For the text-containing cell, return its midpoint in [x, y] coordinate format. 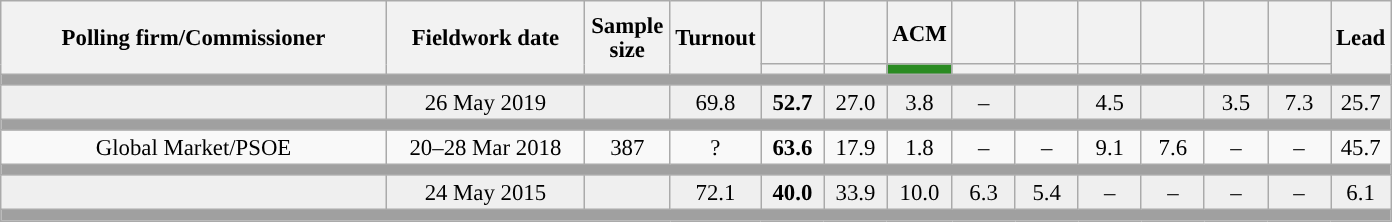
72.1 [716, 194]
7.3 [1300, 102]
40.0 [792, 194]
63.6 [792, 148]
Lead [1361, 38]
Fieldwork date [485, 38]
7.6 [1172, 148]
5.4 [1046, 194]
3.8 [920, 102]
26 May 2019 [485, 102]
387 [627, 148]
ACM [920, 32]
25.7 [1361, 102]
9.1 [1110, 148]
1.8 [920, 148]
10.0 [920, 194]
27.0 [856, 102]
6.3 [984, 194]
33.9 [856, 194]
24 May 2015 [485, 194]
45.7 [1361, 148]
6.1 [1361, 194]
4.5 [1110, 102]
Global Market/PSOE [194, 148]
Polling firm/Commissioner [194, 38]
20–28 Mar 2018 [485, 148]
Sample size [627, 38]
? [716, 148]
Turnout [716, 38]
17.9 [856, 148]
3.5 [1236, 102]
69.8 [716, 102]
52.7 [792, 102]
